Determine the (X, Y) coordinate at the center of the cell enclosing the given text.  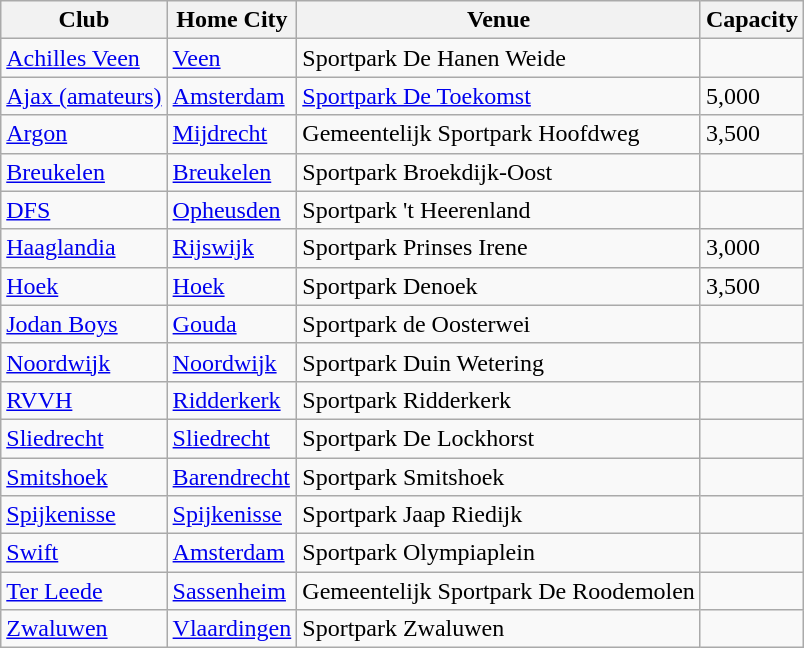
Mijdrecht (232, 134)
Jodan Boys (84, 324)
Ajax (amateurs) (84, 96)
Zwaluwen (84, 629)
Sportpark De Hanen Weide (499, 58)
RVVH (84, 400)
Swift (84, 553)
Capacity (752, 20)
Home City (232, 20)
Sportpark 't Heerenland (499, 210)
Barendrecht (232, 477)
Vlaardingen (232, 629)
Rijswijk (232, 248)
Sportpark Olympiaplein (499, 553)
Sassenheim (232, 591)
Sportpark De Lockhorst (499, 438)
Ridderkerk (232, 400)
Venue (499, 20)
Sportpark de Oosterwei (499, 324)
3,000 (752, 248)
Sportpark De Toekomst (499, 96)
Gemeentelijk Sportpark Hoofdweg (499, 134)
Haaglandia (84, 248)
Sportpark Broekdijk-Oost (499, 172)
Smitshoek (84, 477)
Sportpark Zwaluwen (499, 629)
Sportpark Prinses Irene (499, 248)
Sportpark Jaap Riedijk (499, 515)
Ter Leede (84, 591)
DFS (84, 210)
Gemeentelijk Sportpark De Roodemolen (499, 591)
Achilles Veen (84, 58)
Sportpark Ridderkerk (499, 400)
Sportpark Smitshoek (499, 477)
Veen (232, 58)
5,000 (752, 96)
Opheusden (232, 210)
Sportpark Duin Wetering (499, 362)
Gouda (232, 324)
Sportpark Denoek (499, 286)
Club (84, 20)
Argon (84, 134)
